From the cell containing the given text, extract its center point as (x, y) coordinate. 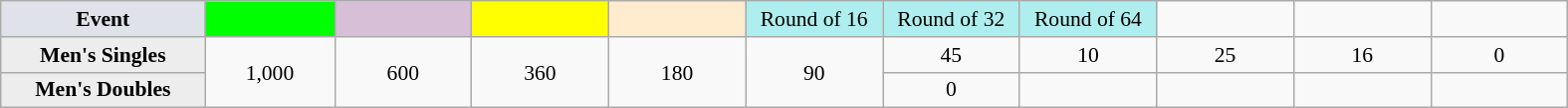
10 (1088, 55)
90 (814, 72)
360 (541, 72)
1,000 (270, 72)
45 (951, 55)
Round of 16 (814, 19)
Men's Singles (104, 55)
600 (403, 72)
25 (1226, 55)
Event (104, 19)
Men's Doubles (104, 90)
16 (1362, 55)
180 (677, 72)
Round of 64 (1088, 19)
Round of 32 (951, 19)
